Output the (X, Y) coordinate of the center of the cell containing the given text.  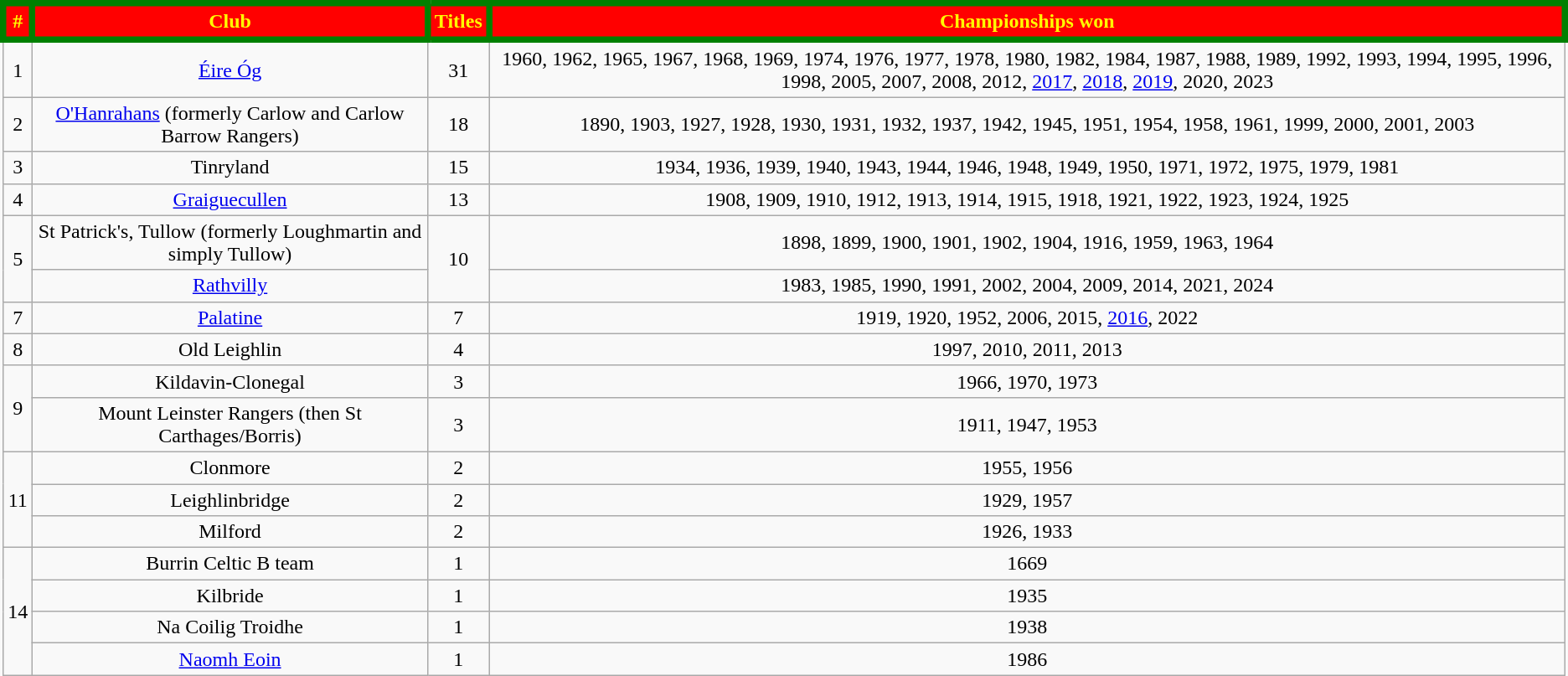
1926, 1933 (1027, 532)
11 (18, 499)
1929, 1957 (1027, 500)
5 (18, 258)
14 (18, 611)
Clonmore (230, 467)
1919, 1920, 1952, 2006, 2015, 2016, 2022 (1027, 317)
1890, 1903, 1927, 1928, 1930, 1931, 1932, 1937, 1942, 1945, 1951, 1954, 1958, 1961, 1999, 2000, 2001, 2003 (1027, 124)
Titles (458, 22)
1983, 1985, 1990, 1991, 2002, 2004, 2009, 2014, 2021, 2024 (1027, 286)
Leighlinbridge (230, 500)
Milford (230, 532)
9 (18, 409)
Burrin Celtic B team (230, 564)
1986 (1027, 659)
Éire Óg (230, 69)
O'Hanrahans (formerly Carlow and Carlow Barrow Rangers) (230, 124)
1911, 1947, 1953 (1027, 424)
1908, 1909, 1910, 1912, 1913, 1914, 1915, 1918, 1921, 1922, 1923, 1924, 1925 (1027, 199)
1898, 1899, 1900, 1901, 1902, 1904, 1916, 1959, 1963, 1964 (1027, 243)
Mount Leinster Rangers (then St Carthages/Borris) (230, 424)
# (18, 22)
Naomh Eoin (230, 659)
18 (458, 124)
1997, 2010, 2011, 2013 (1027, 349)
31 (458, 69)
Old Leighlin (230, 349)
Graiguecullen (230, 199)
13 (458, 199)
1669 (1027, 564)
15 (458, 168)
Club (230, 22)
Na Coilig Troidhe (230, 627)
1966, 1970, 1973 (1027, 381)
Rathvilly (230, 286)
St Patrick's, Tullow (formerly Loughmartin and simply Tullow) (230, 243)
10 (458, 258)
Championships won (1027, 22)
1934, 1936, 1939, 1940, 1943, 1944, 1946, 1948, 1949, 1950, 1971, 1972, 1975, 1979, 1981 (1027, 168)
1955, 1956 (1027, 467)
1938 (1027, 627)
8 (18, 349)
Kilbride (230, 596)
Kildavin-Clonegal (230, 381)
Tinryland (230, 168)
1935 (1027, 596)
Palatine (230, 317)
